Output the [X, Y] coordinate of the center of the cell containing the given text.  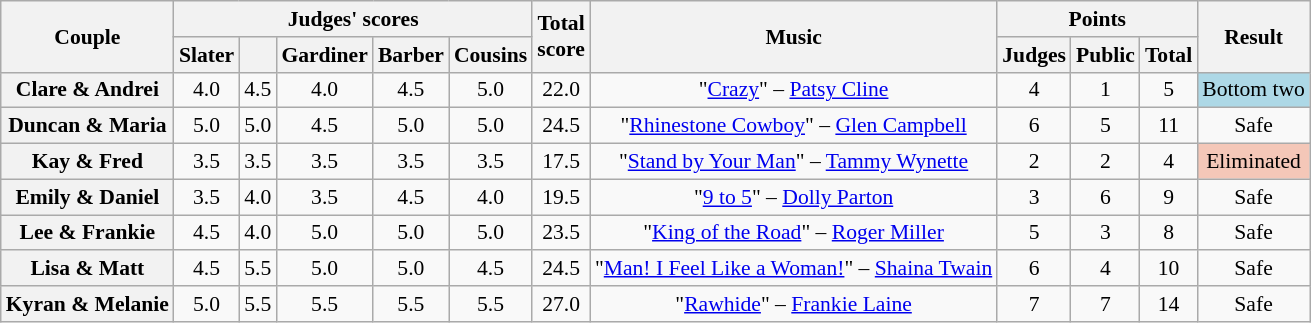
Duncan & Maria [88, 126]
"King of the Road" – Roger Miller [794, 233]
Barber [411, 55]
23.5 [561, 233]
Judges [1034, 55]
11 [1168, 126]
Result [1254, 36]
Lisa & Matt [88, 269]
17.5 [561, 162]
Kay & Fred [88, 162]
"9 to 5" – Dolly Parton [794, 197]
Totalscore [561, 36]
1 [1106, 90]
"Stand by Your Man" – Tammy Wynette [794, 162]
Public [1106, 55]
Slater [206, 55]
19.5 [561, 197]
Total [1168, 55]
Bottom two [1254, 90]
Points [1097, 19]
8 [1168, 233]
10 [1168, 269]
Couple [88, 36]
Kyran & Melanie [88, 304]
Judges' scores [353, 19]
27.0 [561, 304]
"Rhinestone Cowboy" – Glen Campbell [794, 126]
22.0 [561, 90]
Music [794, 36]
Eliminated [1254, 162]
"Crazy" – Patsy Cline [794, 90]
Gardiner [324, 55]
14 [1168, 304]
9 [1168, 197]
Cousins [490, 55]
"Rawhide" – Frankie Laine [794, 304]
Lee & Frankie [88, 233]
Emily & Daniel [88, 197]
"Man! I Feel Like a Woman!" – Shaina Twain [794, 269]
Clare & Andrei [88, 90]
